Extract the [X, Y] coordinate from the center of the cell holding the provided text.  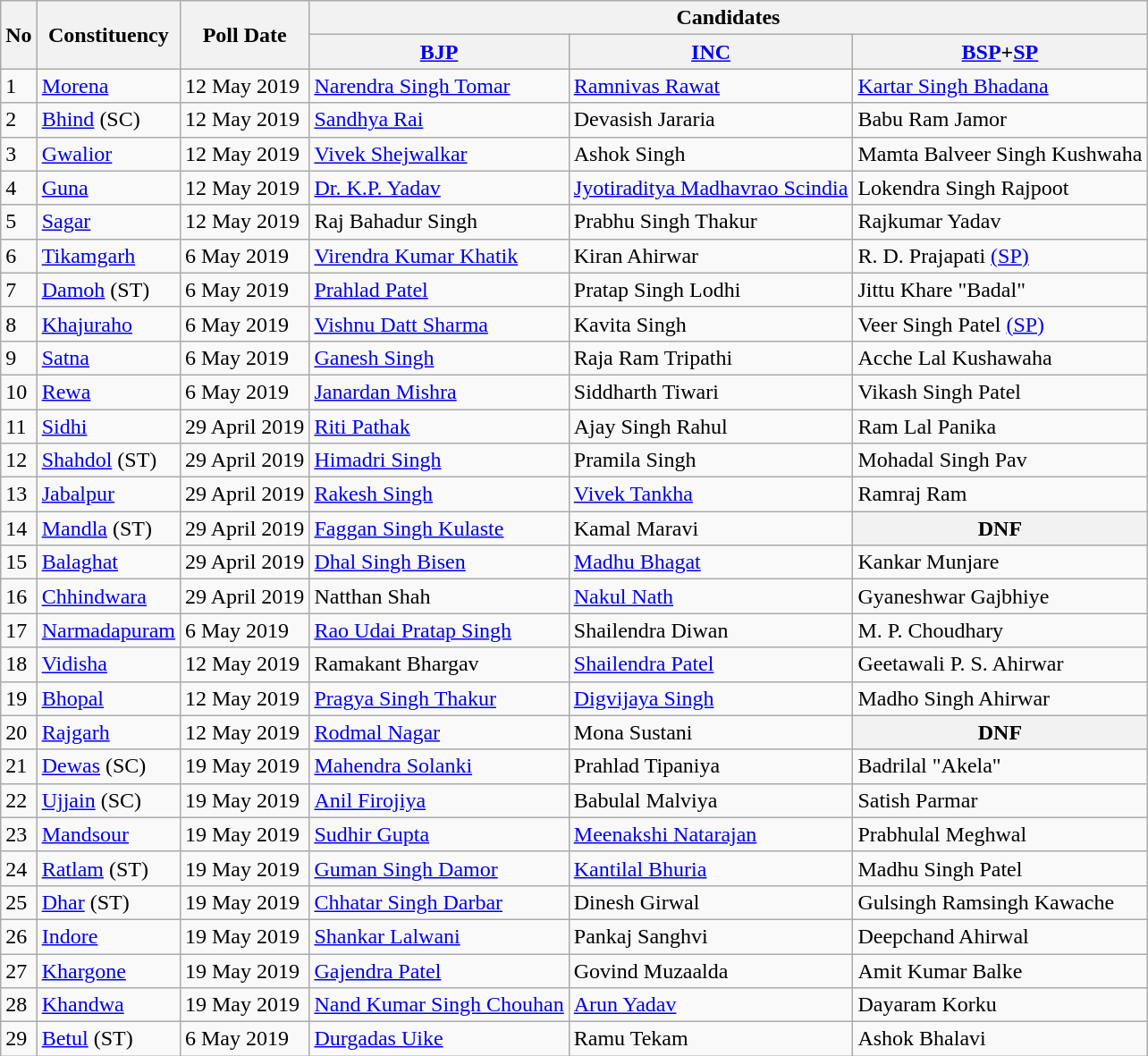
BJP [439, 52]
Jittu Khare "Badal" [1000, 290]
M. P. Choudhary [1000, 630]
22 [19, 800]
Raj Bahadur Singh [439, 222]
Shailendra Patel [711, 664]
Mandla (ST) [108, 528]
26 [19, 936]
Candidates [728, 18]
Meenakshi Natarajan [711, 834]
Ganesh Singh [439, 358]
BSP+SP [1000, 52]
Vikash Singh Patel [1000, 392]
Khandwa [108, 1005]
Ramraj Ram [1000, 494]
20 [19, 732]
Sidhi [108, 427]
6 [19, 256]
13 [19, 494]
Babu Ram Jamor [1000, 120]
Jabalpur [108, 494]
5 [19, 222]
Deepchand Ahirwal [1000, 936]
28 [19, 1005]
Devasish Jararia [711, 120]
Raja Ram Tripathi [711, 358]
Dayaram Korku [1000, 1005]
Kankar Munjare [1000, 562]
Faggan Singh Kulaste [439, 528]
Chhindwara [108, 596]
16 [19, 596]
Rewa [108, 392]
Ajay Singh Rahul [711, 427]
17 [19, 630]
Ramu Tekam [711, 1039]
Rodmal Nagar [439, 732]
Sagar [108, 222]
11 [19, 427]
Mandsour [108, 834]
Khargone [108, 970]
Gajendra Patel [439, 970]
24 [19, 868]
Mamta Balveer Singh Kushwaha [1000, 154]
Amit Kumar Balke [1000, 970]
Prahlad Tipaniya [711, 766]
3 [19, 154]
Guman Singh Damor [439, 868]
14 [19, 528]
Constituency [108, 35]
No [19, 35]
Shahdol (ST) [108, 460]
Satna [108, 358]
Nakul Nath [711, 596]
19 [19, 698]
Pragya Singh Thakur [439, 698]
Shailendra Diwan [711, 630]
Kavita Singh [711, 324]
Veer Singh Patel (SP) [1000, 324]
Indore [108, 936]
Acche Lal Kushawaha [1000, 358]
Pramila Singh [711, 460]
Prabhu Singh Thakur [711, 222]
Ashok Singh [711, 154]
Madhu Bhagat [711, 562]
Pankaj Sanghvi [711, 936]
7 [19, 290]
27 [19, 970]
Gulsingh Ramsingh Kawache [1000, 902]
Rajkumar Yadav [1000, 222]
Vivek Shejwalkar [439, 154]
Ratlam (ST) [108, 868]
Natthan Shah [439, 596]
Digvijaya Singh [711, 698]
Mohadal Singh Pav [1000, 460]
Dr. K.P. Yadav [439, 188]
Kamal Maravi [711, 528]
Ujjain (SC) [108, 800]
18 [19, 664]
Bhopal [108, 698]
Arun Yadav [711, 1005]
Badrilal "Akela" [1000, 766]
25 [19, 902]
2 [19, 120]
Himadri Singh [439, 460]
Ram Lal Panika [1000, 427]
Vidisha [108, 664]
Gyaneshwar Gajbhiye [1000, 596]
Sandhya Rai [439, 120]
Vivek Tankha [711, 494]
Kantilal Bhuria [711, 868]
Mona Sustani [711, 732]
INC [711, 52]
Vishnu Datt Sharma [439, 324]
Ramakant Bhargav [439, 664]
29 [19, 1039]
Nand Kumar Singh Chouhan [439, 1005]
Madhu Singh Patel [1000, 868]
Siddharth Tiwari [711, 392]
10 [19, 392]
15 [19, 562]
8 [19, 324]
Janardan Mishra [439, 392]
Pratap Singh Lodhi [711, 290]
Babulal Malviya [711, 800]
Geetawali P. S. Ahirwar [1000, 664]
Poll Date [244, 35]
Kiran Ahirwar [711, 256]
Jyotiraditya Madhavrao Scindia [711, 188]
Anil Firojiya [439, 800]
12 [19, 460]
Sudhir Gupta [439, 834]
Govind Muzaalda [711, 970]
4 [19, 188]
23 [19, 834]
Chhatar Singh Darbar [439, 902]
Rao Udai Pratap Singh [439, 630]
Dhar (ST) [108, 902]
Riti Pathak [439, 427]
Madho Singh Ahirwar [1000, 698]
9 [19, 358]
Bhind (SC) [108, 120]
Dhal Singh Bisen [439, 562]
Betul (ST) [108, 1039]
R. D. Prajapati (SP) [1000, 256]
Lokendra Singh Rajpoot [1000, 188]
1 [19, 86]
Guna [108, 188]
Durgadas Uike [439, 1039]
Dewas (SC) [108, 766]
Prabhulal Meghwal [1000, 834]
Damoh (ST) [108, 290]
Ashok Bhalavi [1000, 1039]
Tikamgarh [108, 256]
Balaghat [108, 562]
Khajuraho [108, 324]
Dinesh Girwal [711, 902]
Narmadapuram [108, 630]
Narendra Singh Tomar [439, 86]
Satish Parmar [1000, 800]
Ramnivas Rawat [711, 86]
Rakesh Singh [439, 494]
Kartar Singh Bhadana [1000, 86]
Morena [108, 86]
Rajgarh [108, 732]
Gwalior [108, 154]
Virendra Kumar Khatik [439, 256]
Shankar Lalwani [439, 936]
21 [19, 766]
Prahlad Patel [439, 290]
Mahendra Solanki [439, 766]
